Extract the (X, Y) coordinate from the center of the cell holding the provided text.  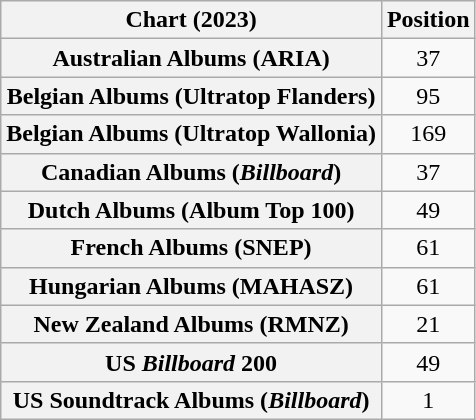
US Billboard 200 (192, 362)
Belgian Albums (Ultratop Flanders) (192, 96)
Australian Albums (ARIA) (192, 58)
New Zealand Albums (RMNZ) (192, 324)
Hungarian Albums (MAHASZ) (192, 286)
Canadian Albums (Billboard) (192, 172)
French Albums (SNEP) (192, 248)
Dutch Albums (Album Top 100) (192, 210)
21 (428, 324)
Belgian Albums (Ultratop Wallonia) (192, 134)
1 (428, 400)
95 (428, 96)
Position (428, 20)
Chart (2023) (192, 20)
US Soundtrack Albums (Billboard) (192, 400)
169 (428, 134)
